Search for the cell housing the specified text and yield its (x, y) center coordinate. 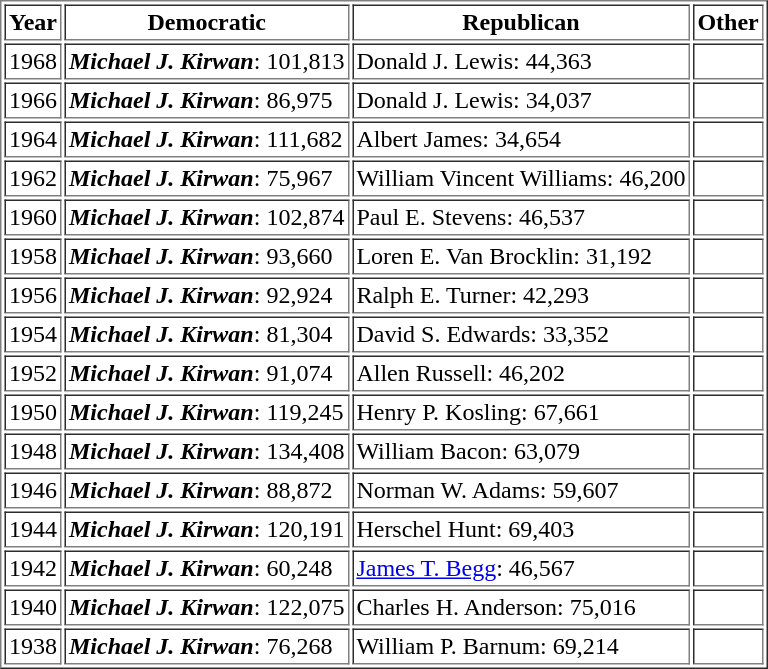
Michael J. Kirwan: 81,304 (206, 334)
Year (32, 22)
Michael J. Kirwan: 91,074 (206, 374)
1948 (32, 452)
Michael J. Kirwan: 134,408 (206, 452)
Michael J. Kirwan: 60,248 (206, 568)
Republican (521, 22)
1964 (32, 140)
1954 (32, 334)
James T. Begg: 46,567 (521, 568)
William P. Barnum: 69,214 (521, 646)
1966 (32, 100)
Michael J. Kirwan: 88,872 (206, 490)
Loren E. Van Brocklin: 31,192 (521, 256)
1942 (32, 568)
Donald J. Lewis: 34,037 (521, 100)
Henry P. Kosling: 67,661 (521, 412)
Democratic (206, 22)
Michael J. Kirwan: 92,924 (206, 296)
Donald J. Lewis: 44,363 (521, 62)
1944 (32, 530)
1968 (32, 62)
Michael J. Kirwan: 76,268 (206, 646)
1956 (32, 296)
1946 (32, 490)
Michael J. Kirwan: 111,682 (206, 140)
William Bacon: 63,079 (521, 452)
Michael J. Kirwan: 119,245 (206, 412)
Other (728, 22)
1958 (32, 256)
Michael J. Kirwan: 86,975 (206, 100)
Ralph E. Turner: 42,293 (521, 296)
Paul E. Stevens: 46,537 (521, 218)
Michael J. Kirwan: 75,967 (206, 178)
Michael J. Kirwan: 120,191 (206, 530)
1960 (32, 218)
1940 (32, 608)
Norman W. Adams: 59,607 (521, 490)
Michael J. Kirwan: 93,660 (206, 256)
Michael J. Kirwan: 101,813 (206, 62)
1950 (32, 412)
1952 (32, 374)
1962 (32, 178)
Michael J. Kirwan: 122,075 (206, 608)
Michael J. Kirwan: 102,874 (206, 218)
1938 (32, 646)
Albert James: 34,654 (521, 140)
David S. Edwards: 33,352 (521, 334)
Charles H. Anderson: 75,016 (521, 608)
Allen Russell: 46,202 (521, 374)
Herschel Hunt: 69,403 (521, 530)
William Vincent Williams: 46,200 (521, 178)
